Detect which cell encompasses the target text, then output its [x, y] center coordinate. 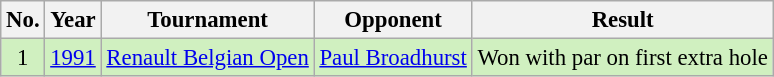
No. [23, 20]
Result [622, 20]
Year [73, 20]
1991 [73, 58]
Opponent [393, 20]
Tournament [208, 20]
1 [23, 58]
Won with par on first extra hole [622, 58]
Paul Broadhurst [393, 58]
Renault Belgian Open [208, 58]
